Identify which cell holds the provided text, then report its [X, Y] central coordinate. 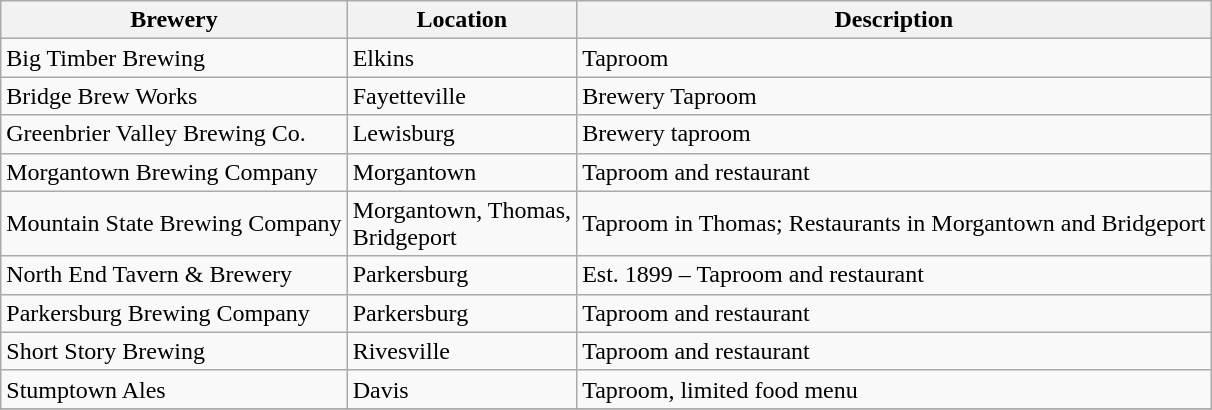
Morgantown, Thomas,Bridgeport [462, 224]
Taproom [894, 58]
Bridge Brew Works [174, 96]
Fayetteville [462, 96]
North End Tavern & Brewery [174, 275]
Parkersburg Brewing Company [174, 313]
Description [894, 20]
Est. 1899 – Taproom and restaurant [894, 275]
Brewery Taproom [894, 96]
Davis [462, 389]
Short Story Brewing [174, 351]
Lewisburg [462, 134]
Stumptown Ales [174, 389]
Big Timber Brewing [174, 58]
Greenbrier Valley Brewing Co. [174, 134]
Taproom, limited food menu [894, 389]
Location [462, 20]
Elkins [462, 58]
Morgantown [462, 172]
Rivesville [462, 351]
Mountain State Brewing Company [174, 224]
Brewery taproom [894, 134]
Morgantown Brewing Company [174, 172]
Taproom in Thomas; Restaurants in Morgantown and Bridgeport [894, 224]
Brewery [174, 20]
